Search for the cell housing the specified text and yield its (X, Y) center coordinate. 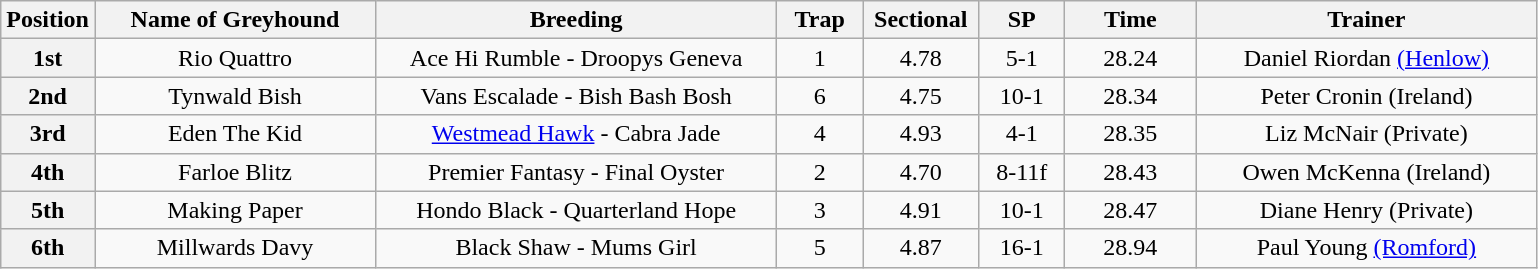
Peter Cronin (Ireland) (1366, 96)
Diane Henry (Private) (1366, 210)
28.94 (1130, 248)
Liz McNair (Private) (1366, 134)
Millwards Davy (234, 248)
Daniel Riordan (Henlow) (1366, 58)
6th (48, 248)
4.91 (921, 210)
3rd (48, 134)
Owen McKenna (Ireland) (1366, 172)
1st (48, 58)
Name of Greyhound (234, 20)
4.93 (921, 134)
Premier Fantasy - Final Oyster (576, 172)
2nd (48, 96)
Trainer (1366, 20)
SP (1022, 20)
2 (820, 172)
28.47 (1130, 210)
Vans Escalade - Bish Bash Bosh (576, 96)
Paul Young (Romford) (1366, 248)
Breeding (576, 20)
5 (820, 248)
4th (48, 172)
28.34 (1130, 96)
5th (48, 210)
Time (1130, 20)
Eden The Kid (234, 134)
Ace Hi Rumble - Droopys Geneva (576, 58)
4.70 (921, 172)
16-1 (1022, 248)
28.24 (1130, 58)
Trap (820, 20)
6 (820, 96)
5-1 (1022, 58)
Tynwald Bish (234, 96)
4 (820, 134)
Making Paper (234, 210)
4.87 (921, 248)
8-11f (1022, 172)
Sectional (921, 20)
Position (48, 20)
1 (820, 58)
Rio Quattro (234, 58)
4.78 (921, 58)
3 (820, 210)
28.43 (1130, 172)
4.75 (921, 96)
Black Shaw - Mums Girl (576, 248)
Hondo Black - Quarterland Hope (576, 210)
28.35 (1130, 134)
Farloe Blitz (234, 172)
Westmead Hawk - Cabra Jade (576, 134)
4-1 (1022, 134)
